Capture the cell that displays the provided text and extract its [X, Y] central coordinate. 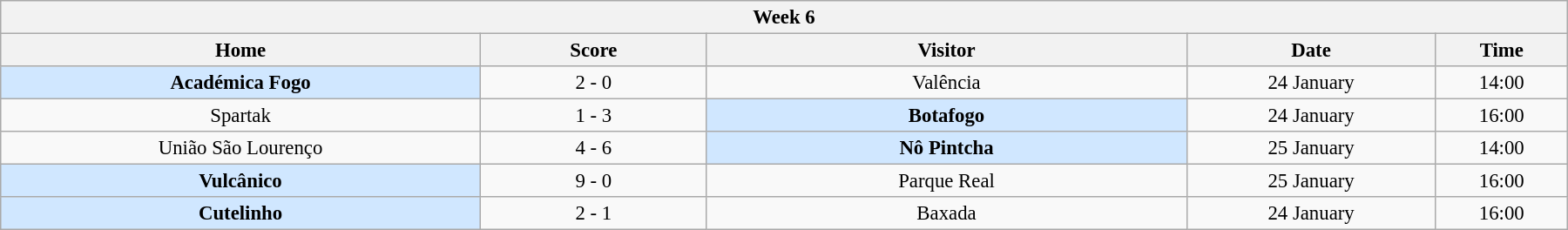
Valência [947, 83]
2 - 0 [594, 83]
Cutelinho [240, 213]
1 - 3 [594, 116]
Académica Fogo [240, 83]
Botafogo [947, 116]
Home [240, 51]
9 - 0 [594, 181]
União São Lourenço [240, 148]
Week 6 [784, 17]
Spartak [240, 116]
Nô Pintcha [947, 148]
4 - 6 [594, 148]
Date [1310, 51]
Baxada [947, 213]
2 - 1 [594, 213]
Parque Real [947, 181]
Vulcânico [240, 181]
Visitor [947, 51]
Time [1502, 51]
Score [594, 51]
